Pinpoint the cell where the given text exists, returning its [x, y] midpoint coordinate. 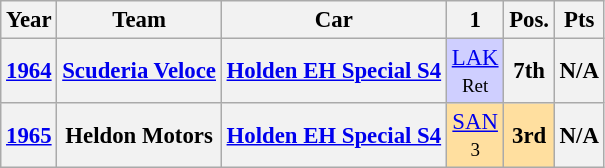
1964 [29, 72]
Scuderia Veloce [139, 72]
1965 [29, 136]
Team [139, 20]
SAN3 [474, 136]
1 [474, 20]
Year [29, 20]
Pts [579, 20]
7th [529, 72]
LAKRet [474, 72]
Car [334, 20]
3rd [529, 136]
Pos. [529, 20]
Heldon Motors [139, 136]
